Search for the cell housing the specified text and yield its [X, Y] center coordinate. 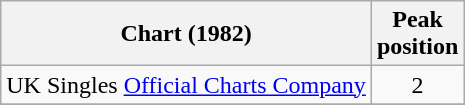
Peakposition [417, 34]
Chart (1982) [186, 34]
UK Singles Official Charts Company [186, 85]
2 [417, 85]
